Find where the given text appears and provide that cell's center as [X, Y] coordinate. 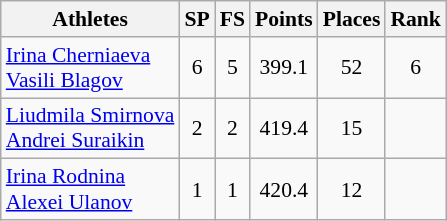
Rank [416, 19]
15 [352, 128]
Liudmila SmirnovaAndrei Suraikin [90, 128]
12 [352, 190]
399.1 [284, 68]
SP [196, 19]
FS [232, 19]
Points [284, 19]
420.4 [284, 190]
5 [232, 68]
Athletes [90, 19]
Places [352, 19]
Irina RodninaAlexei Ulanov [90, 190]
419.4 [284, 128]
Irina CherniaevaVasili Blagov [90, 68]
52 [352, 68]
